Extract the [x, y] coordinate from the center of the cell holding the provided text.  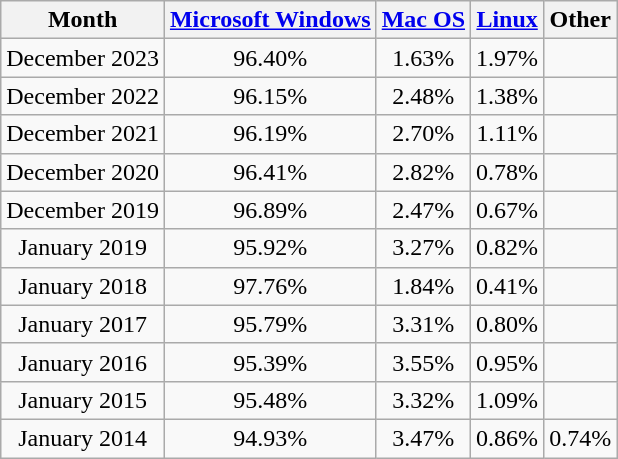
97.76% [270, 286]
96.40% [270, 58]
January 2018 [83, 286]
0.86% [508, 438]
0.67% [508, 210]
96.41% [270, 172]
3.55% [423, 362]
1.11% [508, 134]
December 2023 [83, 58]
0.41% [508, 286]
January 2014 [83, 438]
January 2017 [83, 324]
3.32% [423, 400]
0.95% [508, 362]
0.78% [508, 172]
January 2015 [83, 400]
1.38% [508, 96]
1.97% [508, 58]
Microsoft Windows [270, 20]
January 2016 [83, 362]
96.19% [270, 134]
Linux [508, 20]
1.09% [508, 400]
2.82% [423, 172]
95.48% [270, 400]
96.89% [270, 210]
2.47% [423, 210]
Other [580, 20]
3.47% [423, 438]
Month [83, 20]
0.80% [508, 324]
2.70% [423, 134]
0.82% [508, 248]
0.74% [580, 438]
December 2020 [83, 172]
3.27% [423, 248]
January 2019 [83, 248]
December 2019 [83, 210]
1.84% [423, 286]
95.79% [270, 324]
96.15% [270, 96]
December 2022 [83, 96]
2.48% [423, 96]
Mac OS [423, 20]
95.39% [270, 362]
December 2021 [83, 134]
95.92% [270, 248]
1.63% [423, 58]
94.93% [270, 438]
3.31% [423, 324]
